Return [X, Y] of the center of cell containing provided text 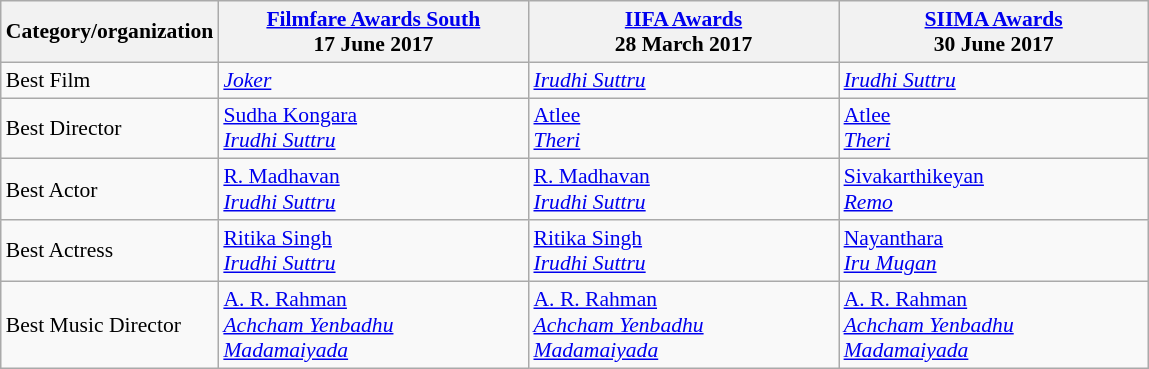
SIIMA Awards30 June 2017 [994, 32]
Best Actor [110, 190]
SivakarthikeyanRemo [994, 190]
Category/organization [110, 32]
Best Film [110, 80]
NayantharaIru Mugan [994, 250]
Best Music Director [110, 324]
Joker [373, 80]
IIFA Awards28 March 2017 [683, 32]
Filmfare Awards South17 June 2017 [373, 32]
Sudha KongaraIrudhi Suttru [373, 128]
Best Actress [110, 250]
Best Director [110, 128]
